Provide the [X, Y] coordinate of the cell's center where the given text is located.  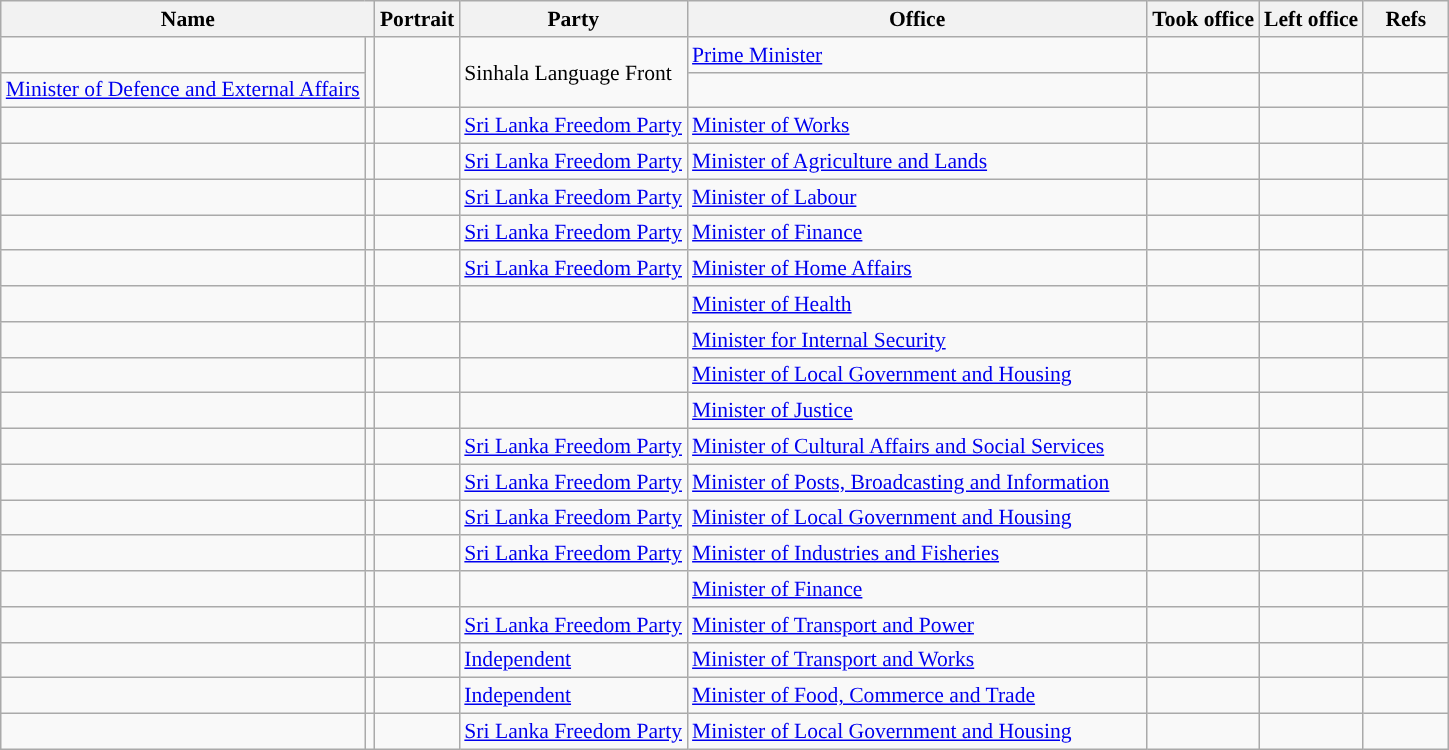
Minister of Justice [917, 411]
Minister of Cultural Affairs and Social Services [917, 447]
Took office [1203, 19]
Left office [1311, 19]
Minister of Home Affairs [917, 269]
Minister of Works [917, 126]
Name [188, 19]
Minister of Transport and Power [917, 625]
Sinhala Language Front [573, 72]
Prime Minister [917, 55]
Minister of Health [917, 304]
Minister for Internal Security [917, 340]
Minister of Agriculture and Lands [917, 162]
Refs [1406, 19]
Minister of Defence and External Affairs [183, 90]
Minister of Transport and Works [917, 660]
Office [917, 19]
Minister of Industries and Fisheries [917, 554]
Portrait [417, 19]
Minister of Posts, Broadcasting and Information [917, 482]
Minister of Food, Commerce and Trade [917, 696]
Party [573, 19]
Minister of Labour [917, 197]
